Find where the given text appears and provide that cell's center as [x, y] coordinate. 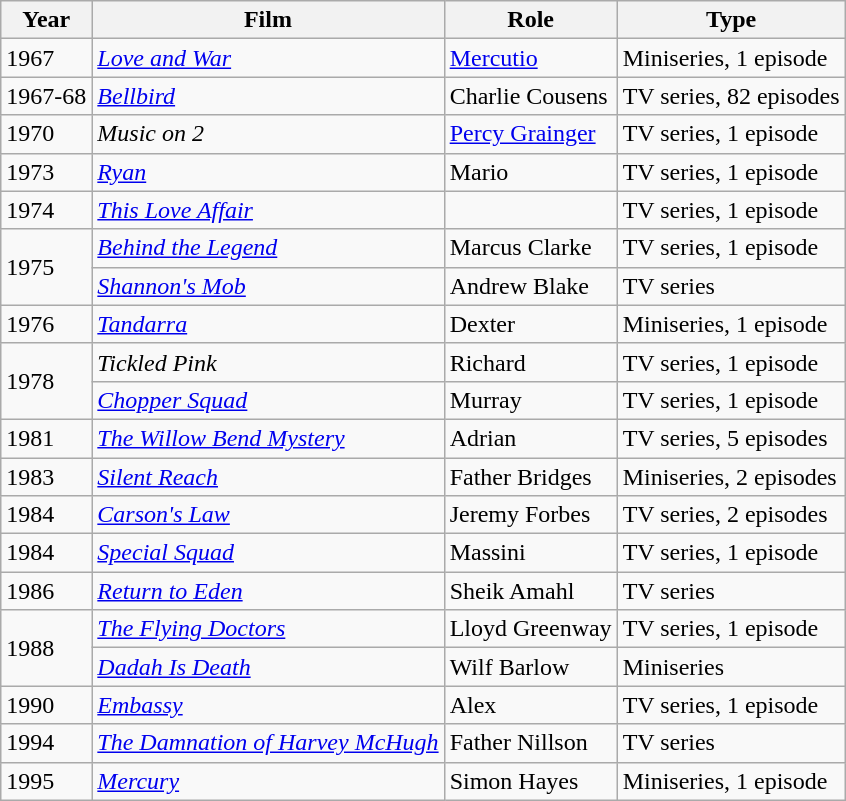
Alex [530, 705]
Murray [530, 400]
Year [46, 20]
Shannon's Mob [268, 286]
1967-68 [46, 96]
Embassy [268, 705]
Percy Grainger [530, 134]
Film [268, 20]
1990 [46, 705]
Ryan [268, 172]
Marcus Clarke [530, 248]
TV series, 2 episodes [731, 515]
1995 [46, 781]
The Flying Doctors [268, 629]
Silent Reach [268, 477]
Love and War [268, 58]
Music on 2 [268, 134]
1981 [46, 438]
1970 [46, 134]
Miniseries [731, 667]
Mercutio [530, 58]
Behind the Legend [268, 248]
Return to Eden [268, 591]
Mario [530, 172]
Dexter [530, 324]
Lloyd Greenway [530, 629]
1975 [46, 267]
Miniseries, 2 episodes [731, 477]
Father Bridges [530, 477]
Massini [530, 553]
1967 [46, 58]
Wilf Barlow [530, 667]
Charlie Cousens [530, 96]
Tandarra [268, 324]
Sheik Amahl [530, 591]
Jeremy Forbes [530, 515]
1988 [46, 648]
Tickled Pink [268, 362]
1973 [46, 172]
1976 [46, 324]
TV series, 82 episodes [731, 96]
1978 [46, 381]
Simon Hayes [530, 781]
Role [530, 20]
Chopper Squad [268, 400]
The Damnation of Harvey McHugh [268, 743]
Type [731, 20]
Mercury [268, 781]
Andrew Blake [530, 286]
This Love Affair [268, 210]
1986 [46, 591]
Carson's Law [268, 515]
The Willow Bend Mystery [268, 438]
1983 [46, 477]
Adrian [530, 438]
1994 [46, 743]
Bellbird [268, 96]
Dadah Is Death [268, 667]
Richard [530, 362]
1974 [46, 210]
TV series, 5 episodes [731, 438]
Special Squad [268, 553]
Father Nillson [530, 743]
